For the text-containing cell, return its midpoint in [X, Y] coordinate format. 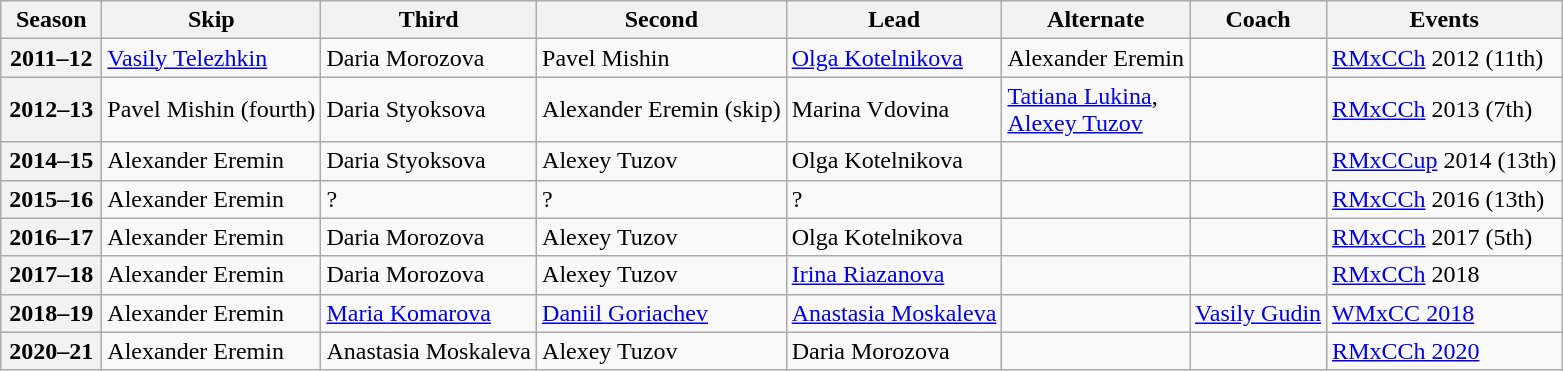
RMxCCh 2013 (7th) [1444, 110]
RMxCCh 2017 (5th) [1444, 237]
Events [1444, 20]
Season [52, 20]
RMxCCh 2020 [1444, 351]
Second [662, 20]
2012–13 [52, 110]
RMxCCh 2016 (13th) [1444, 199]
Pavel Mishin [662, 58]
Pavel Mishin (fourth) [212, 110]
2016–17 [52, 237]
2011–12 [52, 58]
Vasily Telezhkin [212, 58]
Daniil Goriachev [662, 313]
Alexander Eremin (skip) [662, 110]
Irina Riazanova [894, 275]
Tatiana Lukina,Alexey Tuzov [1096, 110]
Alternate [1096, 20]
Vasily Gudin [1258, 313]
WMxCC 2018 [1444, 313]
2015–16 [52, 199]
RMxCCh 2012 (11th) [1444, 58]
Marina Vdovina [894, 110]
Lead [894, 20]
2014–15 [52, 161]
2018–19 [52, 313]
Coach [1258, 20]
Maria Komarova [429, 313]
Third [429, 20]
Skip [212, 20]
RMxCCh 2018 [1444, 275]
2017–18 [52, 275]
2020–21 [52, 351]
RMxCCup 2014 (13th) [1444, 161]
